Scan for the cell matching the given text and deliver its (x, y) coordinate at center. 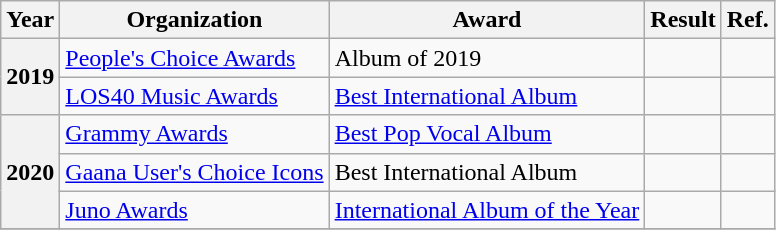
LOS40 Music Awards (194, 96)
Gaana User's Choice Icons (194, 172)
2019 (30, 77)
Best Pop Vocal Album (487, 134)
2020 (30, 172)
Organization (194, 20)
Album of 2019 (487, 58)
Result (683, 20)
Ref. (748, 20)
People's Choice Awards (194, 58)
Juno Awards (194, 210)
Award (487, 20)
International Album of the Year (487, 210)
Year (30, 20)
Grammy Awards (194, 134)
